Search for the cell housing the specified text and yield its [x, y] center coordinate. 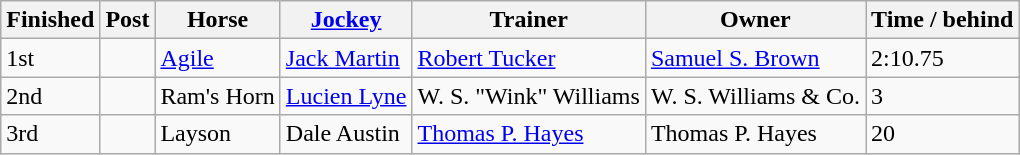
3 [942, 96]
Samuel S. Brown [755, 58]
Finished [50, 20]
Jockey [346, 20]
Dale Austin [346, 134]
W. S. "Wink" Williams [528, 96]
3rd [50, 134]
1st [50, 58]
2nd [50, 96]
Time / behind [942, 20]
Owner [755, 20]
Lucien Lyne [346, 96]
Ram's Horn [218, 96]
Horse [218, 20]
Agile [218, 58]
Post [128, 20]
W. S. Williams & Co. [755, 96]
20 [942, 134]
2:10.75 [942, 58]
Trainer [528, 20]
Robert Tucker [528, 58]
Layson [218, 134]
Jack Martin [346, 58]
